Pinpoint the cell where the given text exists, returning its [x, y] midpoint coordinate. 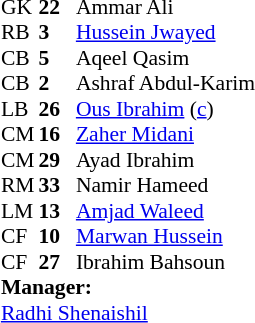
13 [57, 211]
Hussein Jwayed [166, 33]
Ibrahim Bahsoun [166, 262]
16 [57, 135]
27 [57, 262]
LB [20, 109]
Marwan Hussein [166, 237]
LM [20, 211]
Ayad Ibrahim [166, 160]
RB [20, 33]
10 [57, 237]
Zaher Midani [166, 135]
5 [57, 58]
Manager: [128, 287]
Aqeel Qasim [166, 58]
Ashraf Abdul-Karim [166, 83]
Ous Ibrahim (c) [166, 109]
Amjad Waleed [166, 211]
Namir Hameed [166, 185]
2 [57, 83]
26 [57, 109]
RM [20, 185]
33 [57, 185]
3 [57, 33]
29 [57, 160]
